Determine the [X, Y] coordinate at the center of the cell enclosing the given text.  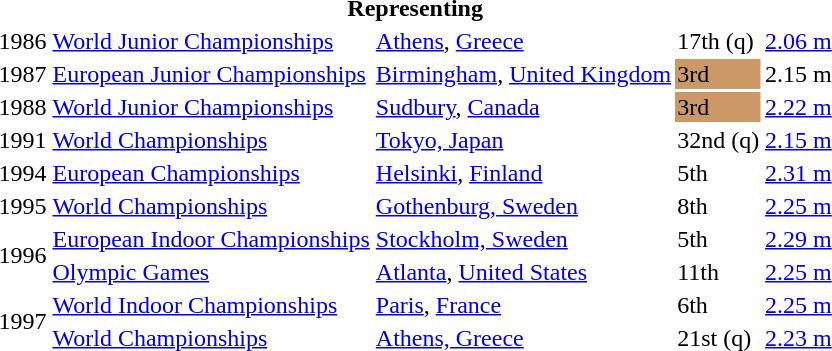
8th [718, 206]
Gothenburg, Sweden [523, 206]
European Indoor Championships [211, 239]
Athens, Greece [523, 41]
Sudbury, Canada [523, 107]
17th (q) [718, 41]
Atlanta, United States [523, 272]
World Indoor Championships [211, 305]
6th [718, 305]
European Junior Championships [211, 74]
Birmingham, United Kingdom [523, 74]
Paris, France [523, 305]
32nd (q) [718, 140]
Olympic Games [211, 272]
European Championships [211, 173]
Tokyo, Japan [523, 140]
Stockholm, Sweden [523, 239]
11th [718, 272]
Helsinki, Finland [523, 173]
